Locate the cell with the specified text and output its (x, y) center coordinate. 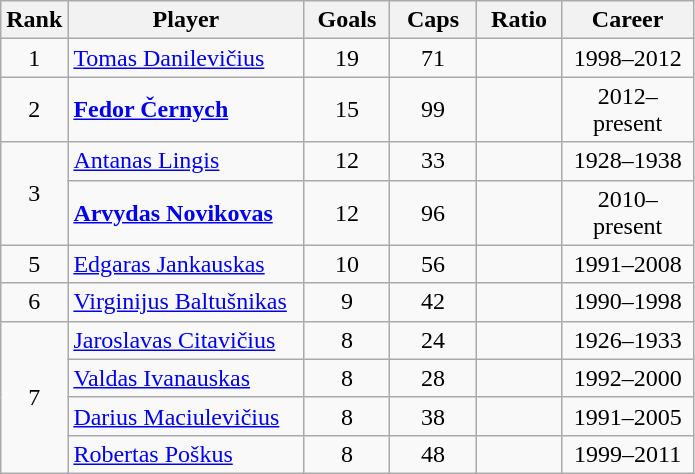
Player (186, 20)
2012–present (628, 110)
Jaroslavas Citavičius (186, 340)
6 (34, 302)
10 (347, 264)
Edgaras Jankauskas (186, 264)
71 (433, 58)
24 (433, 340)
Goals (347, 20)
5 (34, 264)
56 (433, 264)
48 (433, 454)
Ratio (519, 20)
Fedor Černych (186, 110)
99 (433, 110)
Robertas Poškus (186, 454)
Antanas Lingis (186, 161)
9 (347, 302)
1926–1933 (628, 340)
38 (433, 416)
Rank (34, 20)
1990–1998 (628, 302)
33 (433, 161)
1928–1938 (628, 161)
1991–2005 (628, 416)
Virginijus Baltušnikas (186, 302)
1991–2008 (628, 264)
Darius Maciulevičius (186, 416)
Career (628, 20)
Caps (433, 20)
1992–2000 (628, 378)
2010–present (628, 212)
3 (34, 194)
2 (34, 110)
1998–2012 (628, 58)
15 (347, 110)
28 (433, 378)
1 (34, 58)
Arvydas Novikovas (186, 212)
96 (433, 212)
42 (433, 302)
Valdas Ivanauskas (186, 378)
Tomas Danilevičius (186, 58)
19 (347, 58)
1999–2011 (628, 454)
7 (34, 397)
